Scan for the cell matching the given text and deliver its [X, Y] coordinate at center. 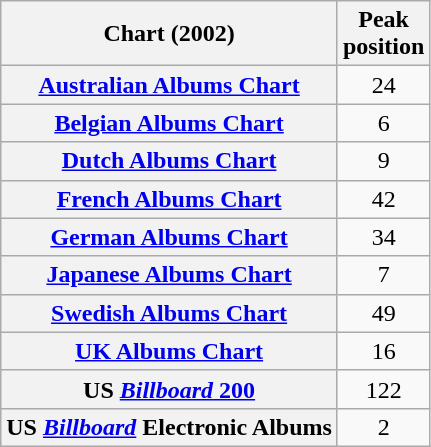
Belgian Albums Chart [170, 123]
24 [383, 85]
Japanese Albums Chart [170, 275]
42 [383, 199]
Peakposition [383, 34]
Dutch Albums Chart [170, 161]
34 [383, 237]
Chart (2002) [170, 34]
2 [383, 427]
16 [383, 351]
Australian Albums Chart [170, 85]
Swedish Albums Chart [170, 313]
122 [383, 389]
UK Albums Chart [170, 351]
7 [383, 275]
US Billboard 200 [170, 389]
9 [383, 161]
US Billboard Electronic Albums [170, 427]
French Albums Chart [170, 199]
6 [383, 123]
49 [383, 313]
German Albums Chart [170, 237]
